For the text-containing cell, return its midpoint in [x, y] coordinate format. 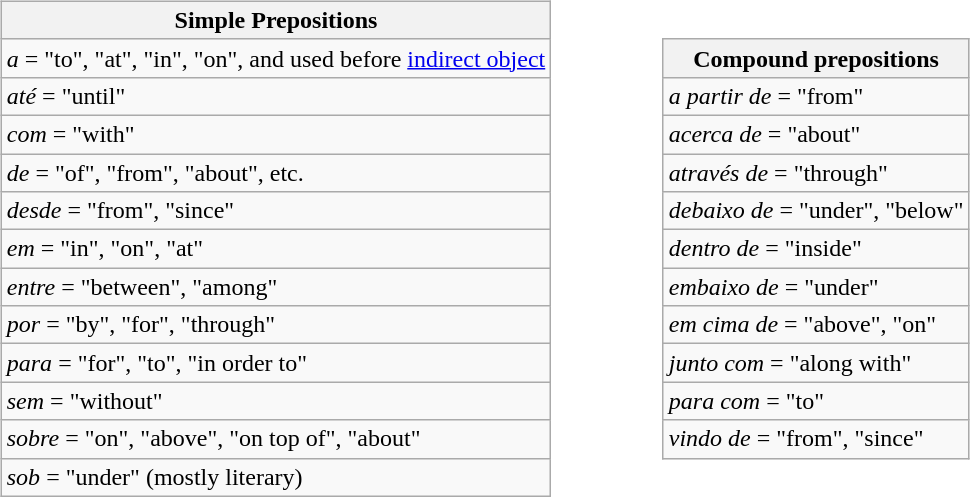
para com = "to" [816, 401]
até = "until" [276, 96]
de = "of", "from", "about", etc. [276, 173]
Compound prepositions [816, 58]
por = "by", "for", "through" [276, 325]
junto com = "along with" [816, 363]
debaixo de = "under", "below" [816, 211]
Simple Prepositions [276, 20]
desde = "from", "since" [276, 211]
a = "to", "at", "in", "on", and used before indirect object [276, 58]
em cima de = "above", "on" [816, 325]
através de = "through" [816, 173]
com = "with" [276, 134]
a partir de = "from" [816, 96]
vindo de = "from", "since" [816, 439]
entre = "between", "among" [276, 287]
em = "in", "on", "at" [276, 249]
sob = "under" (mostly literary) [276, 477]
dentro de = "inside" [816, 249]
embaixo de = "under" [816, 287]
sem = "without" [276, 401]
acerca de = "about" [816, 134]
sobre = "on", "above", "on top of", "about" [276, 439]
para = "for", "to", "in order to" [276, 363]
